Extract the [x, y] coordinate from the center of the cell holding the provided text.  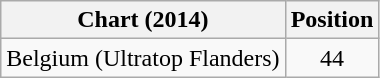
Chart (2014) [143, 20]
Belgium (Ultratop Flanders) [143, 58]
44 [332, 58]
Position [332, 20]
